For the text-containing cell, return its midpoint in (x, y) coordinate format. 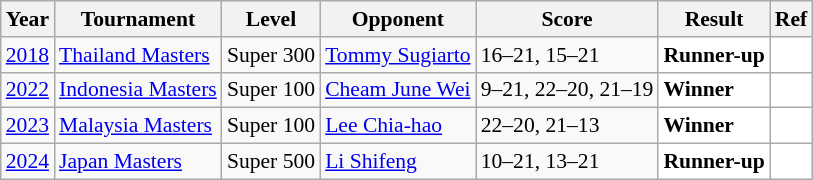
Li Shifeng (398, 162)
Lee Chia-hao (398, 126)
Thailand Masters (138, 55)
Tommy Sugiarto (398, 55)
2023 (28, 126)
Super 300 (271, 55)
Indonesia Masters (138, 90)
Score (568, 19)
10–21, 13–21 (568, 162)
Level (271, 19)
Ref (791, 19)
Cheam June Wei (398, 90)
Opponent (398, 19)
Year (28, 19)
16–21, 15–21 (568, 55)
2022 (28, 90)
9–21, 22–20, 21–19 (568, 90)
Result (714, 19)
Japan Masters (138, 162)
Malaysia Masters (138, 126)
22–20, 21–13 (568, 126)
2024 (28, 162)
2018 (28, 55)
Super 500 (271, 162)
Tournament (138, 19)
